Search for the cell housing the specified text and yield its (x, y) center coordinate. 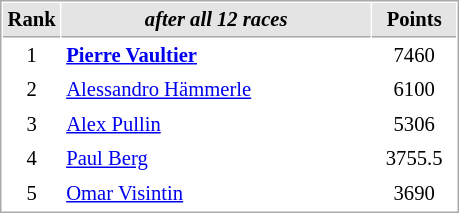
Pierre Vaultier (216, 56)
3 (32, 124)
3755.5 (414, 158)
5 (32, 194)
Alex Pullin (216, 124)
5306 (414, 124)
Points (414, 20)
Paul Berg (216, 158)
Omar Visintin (216, 194)
after all 12 races (216, 20)
2 (32, 90)
6100 (414, 90)
Alessandro Hämmerle (216, 90)
7460 (414, 56)
3690 (414, 194)
4 (32, 158)
Rank (32, 20)
1 (32, 56)
